Extract the (x, y) coordinate from the center of the cell holding the provided text.  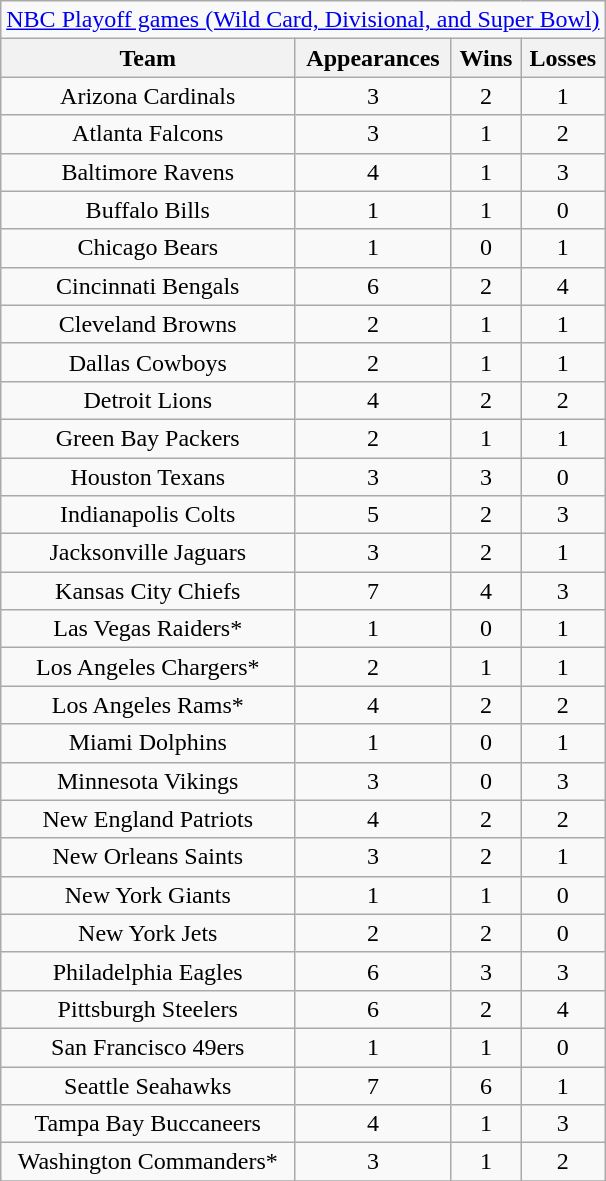
Los Angeles Chargers* (148, 667)
Philadelphia Eagles (148, 971)
Atlanta Falcons (148, 134)
Los Angeles Rams* (148, 705)
Tampa Bay Buccaneers (148, 1124)
Detroit Lions (148, 400)
Las Vegas Raiders* (148, 629)
Chicago Bears (148, 248)
San Francisco 49ers (148, 1047)
Green Bay Packers (148, 438)
Baltimore Ravens (148, 172)
New Orleans Saints (148, 857)
New York Jets (148, 933)
Losses (563, 58)
Pittsburgh Steelers (148, 1009)
Cleveland Browns (148, 324)
Seattle Seahawks (148, 1085)
Buffalo Bills (148, 210)
New York Giants (148, 895)
Miami Dolphins (148, 743)
Minnesota Vikings (148, 781)
Team (148, 58)
Indianapolis Colts (148, 515)
NBC Playoff games (Wild Card, Divisional, and Super Bowl) (303, 20)
Dallas Cowboys (148, 362)
5 (374, 515)
Kansas City Chiefs (148, 591)
New England Patriots (148, 819)
Cincinnati Bengals (148, 286)
Appearances (374, 58)
Wins (486, 58)
Houston Texans (148, 477)
Washington Commanders* (148, 1162)
Arizona Cardinals (148, 96)
Jacksonville Jaguars (148, 553)
